Return the [X, Y] coordinate for the center point of the cell that contains the specified text.  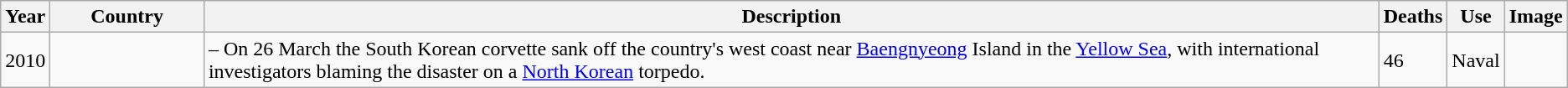
Use [1476, 17]
Country [127, 17]
Deaths [1413, 17]
Year [25, 17]
Description [791, 17]
Image [1536, 17]
46 [1413, 60]
2010 [25, 60]
Naval [1476, 60]
